Capture the cell that displays the provided text and extract its [x, y] central coordinate. 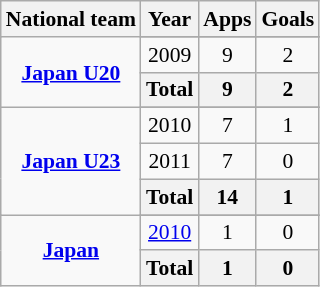
Japan U23 [71, 162]
Apps [227, 19]
14 [227, 197]
Japan U20 [71, 72]
Japan [71, 250]
Year [170, 19]
2009 [170, 55]
National team [71, 19]
Goals [288, 19]
2011 [170, 162]
